Return [X, Y] of the center of cell containing provided text 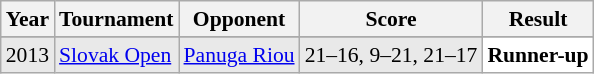
Score [392, 19]
Panuga Riou [240, 55]
21–16, 9–21, 21–17 [392, 55]
2013 [28, 55]
Opponent [240, 19]
Runner-up [538, 55]
Year [28, 19]
Tournament [116, 19]
Slovak Open [116, 55]
Result [538, 19]
